Return [X, Y] of the center of cell containing provided text 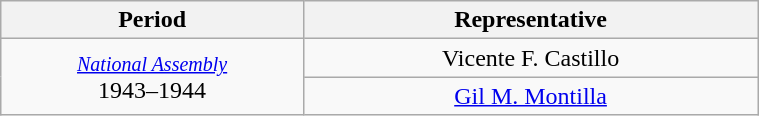
National Assembly1943–1944 [152, 77]
Period [152, 20]
Gil M. Montilla [530, 96]
Representative [530, 20]
Vicente F. Castillo [530, 58]
